For the text-containing cell, return its midpoint in (x, y) coordinate format. 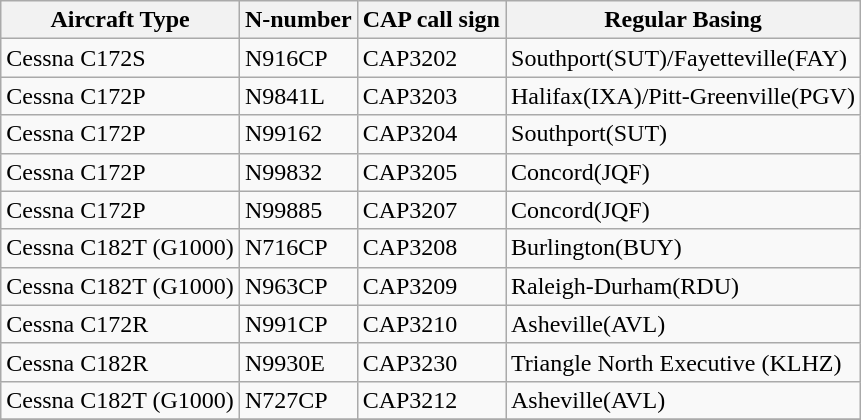
CAP3212 (431, 400)
CAP call sign (431, 20)
Regular Basing (684, 20)
N916CP (298, 58)
CAP3208 (431, 248)
N9930E (298, 362)
N991CP (298, 324)
N963CP (298, 286)
CAP3202 (431, 58)
CAP3210 (431, 324)
N9841L (298, 96)
Triangle North Executive (KLHZ) (684, 362)
N727CP (298, 400)
N-number (298, 20)
CAP3203 (431, 96)
Cessna C182R (120, 362)
Southport(SUT)/Fayetteville(FAY) (684, 58)
N99885 (298, 210)
Burlington(BUY) (684, 248)
N716CP (298, 248)
Cessna C172S (120, 58)
Southport(SUT) (684, 134)
N99162 (298, 134)
Cessna C172R (120, 324)
Raleigh-Durham(RDU) (684, 286)
CAP3230 (431, 362)
CAP3207 (431, 210)
Aircraft Type (120, 20)
N99832 (298, 172)
CAP3209 (431, 286)
CAP3205 (431, 172)
Halifax(IXA)/Pitt-Greenville(PGV) (684, 96)
CAP3204 (431, 134)
